Locate the cell with the specified text and output its (x, y) center coordinate. 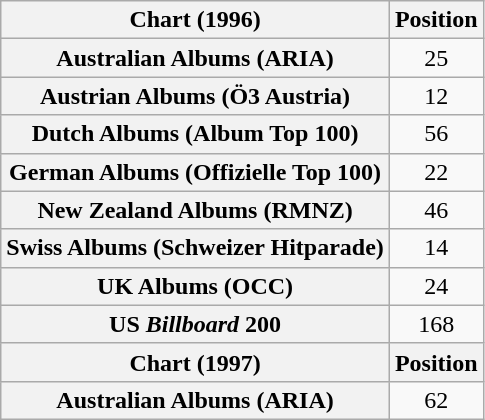
Chart (1997) (196, 362)
14 (436, 248)
24 (436, 286)
Swiss Albums (Schweizer Hitparade) (196, 248)
Dutch Albums (Album Top 100) (196, 134)
Chart (1996) (196, 20)
12 (436, 96)
UK Albums (OCC) (196, 286)
Austrian Albums (Ö3 Austria) (196, 96)
56 (436, 134)
New Zealand Albums (RMNZ) (196, 210)
25 (436, 58)
German Albums (Offizielle Top 100) (196, 172)
168 (436, 324)
US Billboard 200 (196, 324)
62 (436, 400)
46 (436, 210)
22 (436, 172)
